Capture the cell that displays the provided text and extract its (x, y) central coordinate. 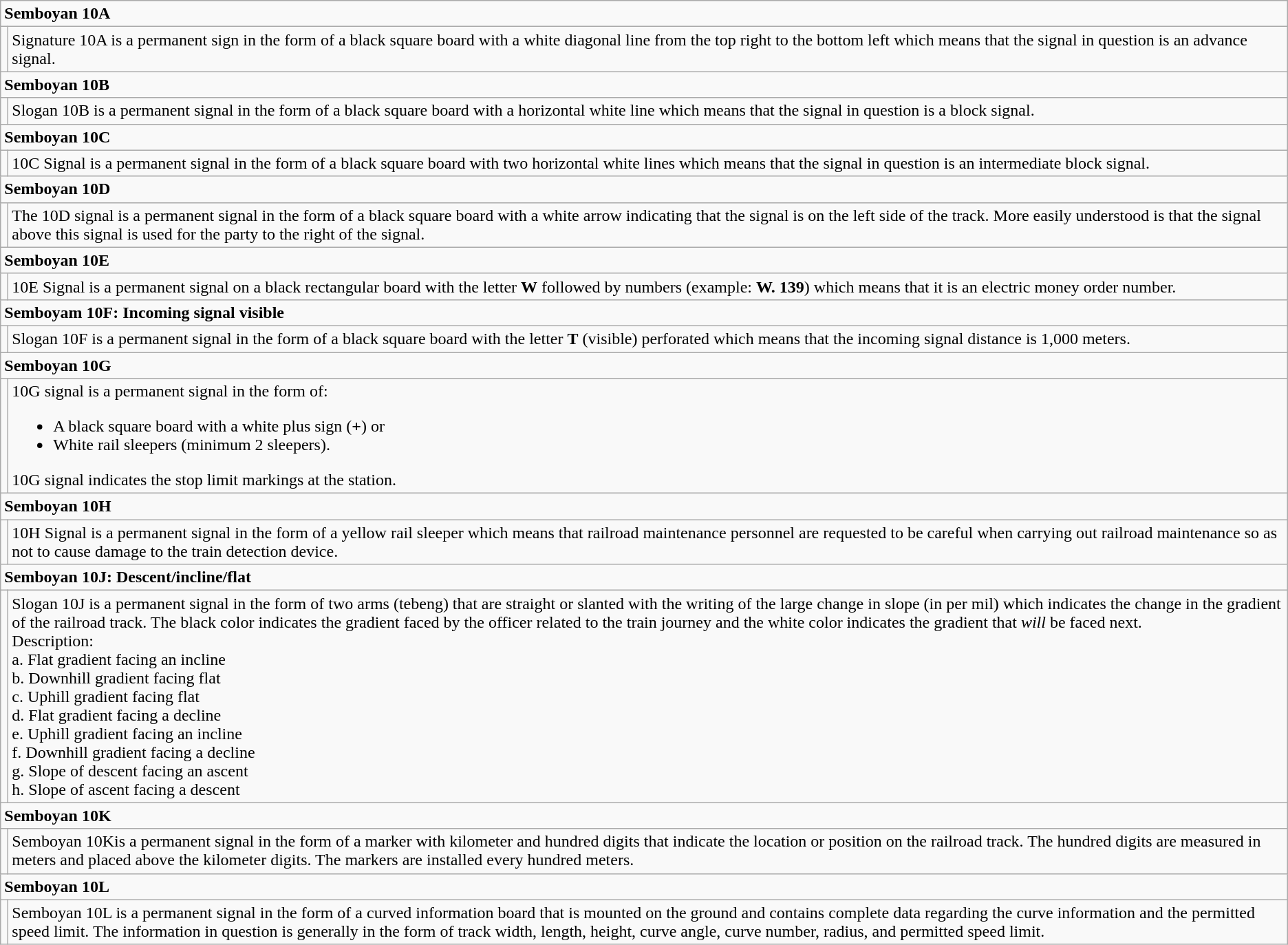
Semboyan 10B (644, 85)
Semboyan 10J: Descent/incline/flat (644, 577)
Semboyan 10G (644, 365)
Semboyan 10L (644, 886)
Semboyan 10D (644, 189)
Semboyan 10A (644, 14)
Semboyan 10E (644, 260)
Semboyan 10H (644, 507)
Semboyan 10C (644, 137)
Semboyam 10F: Incoming signal visible (644, 312)
Semboyan 10K (644, 816)
